Capture the cell that displays the provided text and extract its [X, Y] central coordinate. 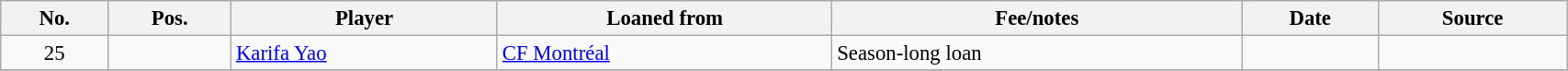
Source [1473, 18]
Pos. [170, 18]
Player [365, 18]
Season-long loan [1037, 53]
Loaned from [664, 18]
Date [1310, 18]
No. [55, 18]
Fee/notes [1037, 18]
CF Montréal [664, 53]
Karifa Yao [365, 53]
25 [55, 53]
